Return the [x, y] coordinate for the center point of the cell that contains the specified text.  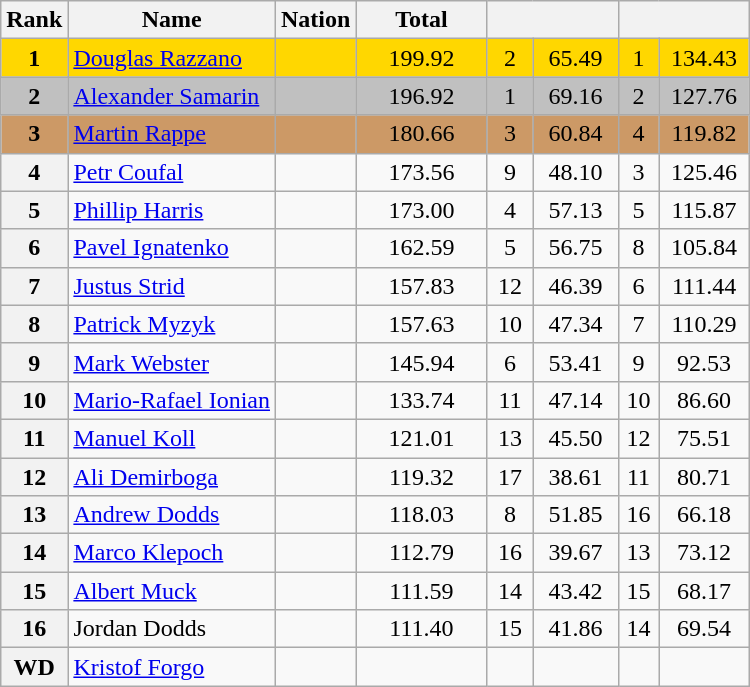
92.53 [704, 362]
157.83 [422, 286]
41.86 [576, 629]
69.16 [576, 96]
115.87 [704, 210]
196.92 [422, 96]
105.84 [704, 248]
Rank [34, 20]
173.00 [422, 210]
111.40 [422, 629]
111.59 [422, 591]
110.29 [704, 324]
162.59 [422, 248]
121.01 [422, 438]
Albert Muck [172, 591]
43.42 [576, 591]
57.13 [576, 210]
119.32 [422, 477]
Patrick Myzyk [172, 324]
125.46 [704, 172]
60.84 [576, 134]
Nation [316, 20]
66.18 [704, 515]
51.85 [576, 515]
Manuel Koll [172, 438]
45.50 [576, 438]
Mark Webster [172, 362]
Ali Demirboga [172, 477]
173.56 [422, 172]
157.63 [422, 324]
WD [34, 667]
Name [172, 20]
Justus Strid [172, 286]
69.54 [704, 629]
47.14 [576, 400]
199.92 [422, 58]
Pavel Ignatenko [172, 248]
75.51 [704, 438]
Marco Klepoch [172, 553]
111.44 [704, 286]
68.17 [704, 591]
Andrew Dodds [172, 515]
Alexander Samarin [172, 96]
53.41 [576, 362]
Douglas Razzano [172, 58]
127.76 [704, 96]
Mario-Rafael Ionian [172, 400]
48.10 [576, 172]
Phillip Harris [172, 210]
Kristof Forgo [172, 667]
118.03 [422, 515]
46.39 [576, 286]
Jordan Dodds [172, 629]
145.94 [422, 362]
73.12 [704, 553]
180.66 [422, 134]
38.61 [576, 477]
86.60 [704, 400]
112.79 [422, 553]
Total [422, 20]
39.67 [576, 553]
56.75 [576, 248]
133.74 [422, 400]
134.43 [704, 58]
17 [510, 477]
80.71 [704, 477]
Martin Rappe [172, 134]
Petr Coufal [172, 172]
47.34 [576, 324]
119.82 [704, 134]
65.49 [576, 58]
